Return [x, y] of the center of cell containing provided text 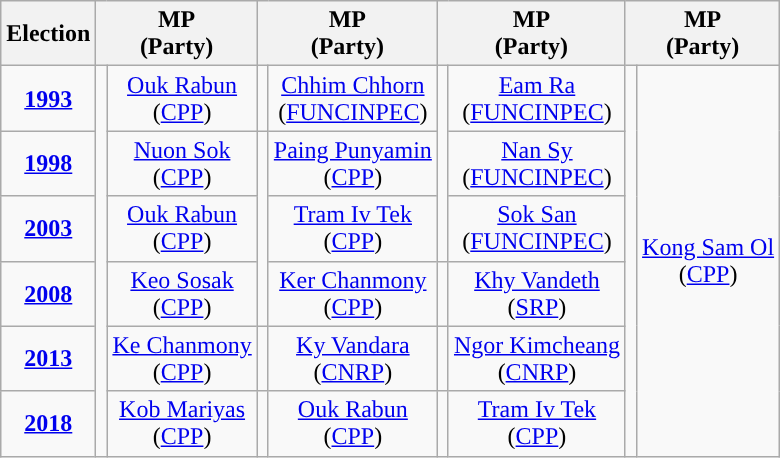
Sok San(FUNCINPEC) [536, 228]
2003 [48, 228]
2018 [48, 424]
Nuon Sok(CPP) [182, 164]
Keo Sosak(CPP) [182, 294]
Khy Vandeth(SRP) [536, 294]
Paing Punyamin(CPP) [352, 164]
Eam Ra(FUNCINPEC) [536, 98]
Kob Mariyas(CPP) [182, 424]
Election [48, 34]
Ke Chanmony(CPP) [182, 358]
Ngor Kimcheang(CNRP) [536, 358]
1998 [48, 164]
2013 [48, 358]
Chhim Chhorn(FUNCINPEC) [352, 98]
2008 [48, 294]
Kong Sam Ol(CPP) [708, 261]
1993 [48, 98]
Ker Chanmony(CPP) [352, 294]
Nan Sy(FUNCINPEC) [536, 164]
Ky Vandara(CNRP) [352, 358]
